Extract the [x, y] coordinate from the center of the cell holding the provided text.  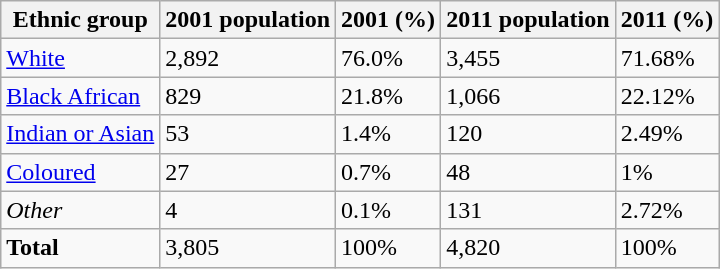
53 [248, 134]
2011 (%) [667, 20]
131 [528, 210]
76.0% [388, 58]
Ethnic group [80, 20]
2.72% [667, 210]
4,820 [528, 248]
Total [80, 248]
2001 population [248, 20]
27 [248, 172]
22.12% [667, 96]
0.7% [388, 172]
Other [80, 210]
2011 population [528, 20]
1,066 [528, 96]
White [80, 58]
1.4% [388, 134]
3,805 [248, 248]
2,892 [248, 58]
829 [248, 96]
71.68% [667, 58]
48 [528, 172]
4 [248, 210]
120 [528, 134]
1% [667, 172]
Coloured [80, 172]
2001 (%) [388, 20]
2.49% [667, 134]
0.1% [388, 210]
Indian or Asian [80, 134]
Black African [80, 96]
21.8% [388, 96]
3,455 [528, 58]
